Detect which cell encompasses the target text, then output its (X, Y) center coordinate. 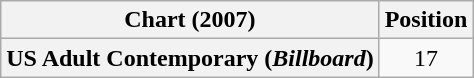
17 (426, 58)
Position (426, 20)
Chart (2007) (190, 20)
US Adult Contemporary (Billboard) (190, 58)
